Scan for the cell matching the given text and deliver its [X, Y] coordinate at center. 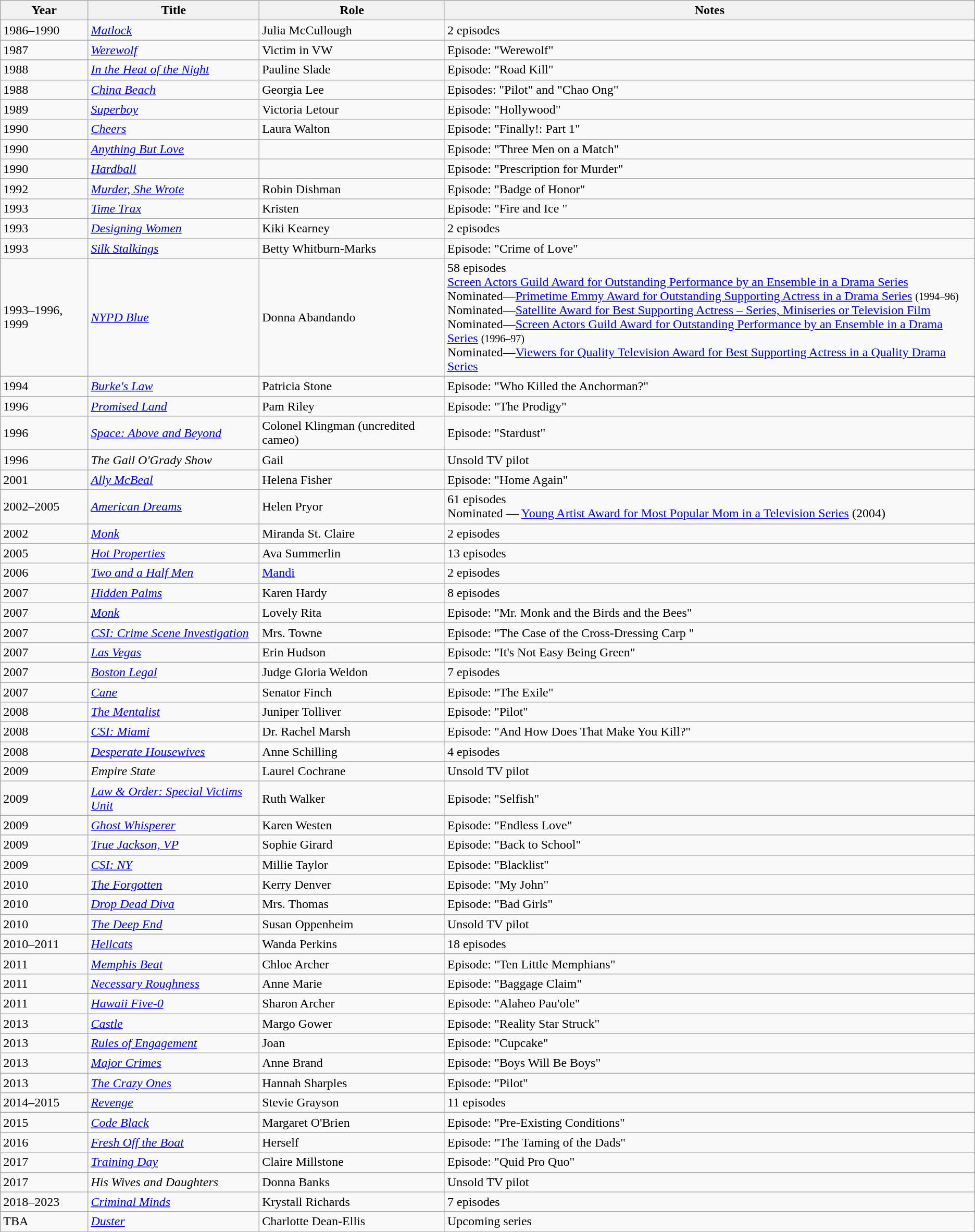
Promised Land [174, 406]
Colonel Klingman (uncredited cameo) [352, 433]
2001 [44, 480]
CSI: Miami [174, 732]
Herself [352, 1142]
American Dreams [174, 506]
1986–1990 [44, 30]
Episode: "Fire and Ice " [709, 208]
Anne Schilling [352, 752]
Kerry Denver [352, 885]
Wanda Perkins [352, 944]
Episode: "Alaheo Pau'ole" [709, 1003]
Pauline Slade [352, 70]
18 episodes [709, 944]
1992 [44, 189]
Hellcats [174, 944]
Training Day [174, 1162]
The Crazy Ones [174, 1083]
Duster [174, 1222]
Episode: "Mr. Monk and the Birds and the Bees" [709, 613]
Sophie Girard [352, 845]
True Jackson, VP [174, 845]
Kiki Kearney [352, 228]
Title [174, 10]
Cheers [174, 129]
Two and a Half Men [174, 573]
Upcoming series [709, 1222]
CSI: NY [174, 865]
Episode: "The Exile" [709, 692]
CSI: Crime Scene Investigation [174, 632]
Desperate Housewives [174, 752]
Episode: "Boys Will Be Boys" [709, 1063]
Necessary Roughness [174, 984]
Victoria Letour [352, 109]
The Gail O'Grady Show [174, 460]
61 episodesNominated — Young Artist Award for Most Popular Mom in a Television Series (2004) [709, 506]
Boston Legal [174, 672]
Erin Hudson [352, 652]
Joan [352, 1043]
The Forgotten [174, 885]
2014–2015 [44, 1103]
Ally McBeal [174, 480]
Las Vegas [174, 652]
2005 [44, 553]
Episode: "Who Killed the Anchorman?" [709, 387]
Episode: "Quid Pro Quo" [709, 1162]
Victim in VW [352, 50]
Hannah Sharples [352, 1083]
1987 [44, 50]
Year [44, 10]
Laurel Cochrane [352, 771]
Robin Dishman [352, 189]
Anything But Love [174, 149]
1993–1996, 1999 [44, 318]
Murder, She Wrote [174, 189]
Anne Marie [352, 984]
Anne Brand [352, 1063]
8 episodes [709, 593]
Georgia Lee [352, 90]
Episode: "Bad Girls" [709, 904]
Cane [174, 692]
The Deep End [174, 924]
Time Trax [174, 208]
Notes [709, 10]
Patricia Stone [352, 387]
Episode: "Finally!: Part 1" [709, 129]
Episode: "Badge of Honor" [709, 189]
Pam Riley [352, 406]
Ruth Walker [352, 798]
2015 [44, 1123]
Fresh Off the Boat [174, 1142]
Major Crimes [174, 1063]
Millie Taylor [352, 865]
Episode: "And How Does That Make You Kill?" [709, 732]
Ghost Whisperer [174, 825]
Episode: "Prescription for Murder" [709, 169]
Drop Dead Diva [174, 904]
China Beach [174, 90]
In the Heat of the Night [174, 70]
Charlotte Dean-Ellis [352, 1222]
Role [352, 10]
Julia McCullough [352, 30]
2010–2011 [44, 944]
Karen Westen [352, 825]
Hardball [174, 169]
Episode: "Hollywood" [709, 109]
Superboy [174, 109]
Criminal Minds [174, 1202]
Burke's Law [174, 387]
Gail [352, 460]
Lovely Rita [352, 613]
Episode: "The Case of the Cross-Dressing Carp " [709, 632]
Judge Gloria Weldon [352, 672]
Mrs. Towne [352, 632]
Episode: "Cupcake" [709, 1043]
Episode: "Endless Love" [709, 825]
The Mentalist [174, 712]
2016 [44, 1142]
Memphis Beat [174, 964]
Sharon Archer [352, 1003]
Episodes: "Pilot" and "Chao Ong" [709, 90]
Episode: "Werewolf" [709, 50]
NYPD Blue [174, 318]
Castle [174, 1024]
Episode: "Pre-Existing Conditions" [709, 1123]
Law & Order: Special Victims Unit [174, 798]
Episode: "Three Men on a Match" [709, 149]
Ava Summerlin [352, 553]
Betty Whitburn-Marks [352, 248]
Episode: "Home Again" [709, 480]
Empire State [174, 771]
Revenge [174, 1103]
His Wives and Daughters [174, 1182]
Krystall Richards [352, 1202]
Chloe Archer [352, 964]
Episode: "Blacklist" [709, 865]
Episode: "Back to School" [709, 845]
1994 [44, 387]
Rules of Engagement [174, 1043]
1989 [44, 109]
Hidden Palms [174, 593]
Mrs. Thomas [352, 904]
Helena Fisher [352, 480]
Episode: "Crime of Love" [709, 248]
11 episodes [709, 1103]
Stevie Grayson [352, 1103]
Episode: "Reality Star Struck" [709, 1024]
Kristen [352, 208]
Susan Oppenheim [352, 924]
Episode: "Ten Little Memphians" [709, 964]
Margaret O'Brien [352, 1123]
Episode: "The Prodigy" [709, 406]
Hot Properties [174, 553]
Karen Hardy [352, 593]
Code Black [174, 1123]
Werewolf [174, 50]
Episode: "Baggage Claim" [709, 984]
Margo Gower [352, 1024]
Designing Women [174, 228]
Episode: "Stardust" [709, 433]
Senator Finch [352, 692]
Dr. Rachel Marsh [352, 732]
4 episodes [709, 752]
Episode: "It's Not Easy Being Green" [709, 652]
Silk Stalkings [174, 248]
Juniper Tolliver [352, 712]
Laura Walton [352, 129]
2002 [44, 533]
Episode: "Selfish" [709, 798]
Donna Abandando [352, 318]
Space: Above and Beyond [174, 433]
Episode: "Road Kill" [709, 70]
Donna Banks [352, 1182]
Episode: "The Taming of the Dads" [709, 1142]
2018–2023 [44, 1202]
13 episodes [709, 553]
Hawaii Five-0 [174, 1003]
Miranda St. Claire [352, 533]
TBA [44, 1222]
Mandi [352, 573]
Episode: "My John" [709, 885]
Helen Pryor [352, 506]
2002–2005 [44, 506]
Matlock [174, 30]
Claire Millstone [352, 1162]
2006 [44, 573]
